Extract the (X, Y) coordinate from the center of the cell holding the provided text.  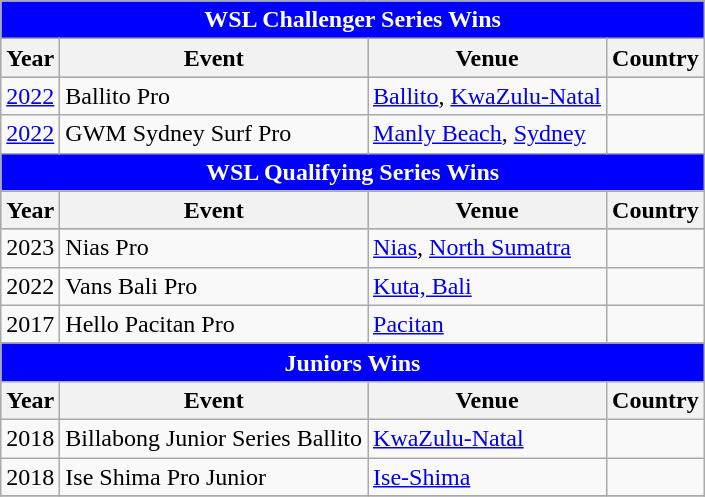
Pacitan (488, 324)
KwaZulu-Natal (488, 438)
Juniors Wins (353, 362)
Nias, North Sumatra (488, 248)
Ise-Shima (488, 477)
Vans Bali Pro (214, 286)
Nias Pro (214, 248)
Ise Shima Pro Junior (214, 477)
GWM Sydney Surf Pro (214, 134)
Hello Pacitan Pro (214, 324)
Ballito Pro (214, 96)
WSL Challenger Series Wins (353, 20)
WSL Qualifying Series Wins (353, 172)
2023 (30, 248)
Billabong Junior Series Ballito (214, 438)
Ballito, KwaZulu-Natal (488, 96)
Manly Beach, Sydney (488, 134)
Kuta, Bali (488, 286)
2017 (30, 324)
